Output the [x, y] coordinate of the center of the cell containing the given text.  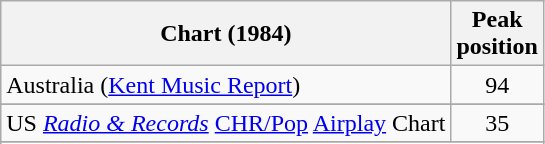
94 [497, 85]
Australia (Kent Music Report) [226, 85]
35 [497, 123]
US Radio & Records CHR/Pop Airplay Chart [226, 123]
Peakposition [497, 34]
Chart (1984) [226, 34]
